Find where the given text appears and provide that cell's center as (x, y) coordinate. 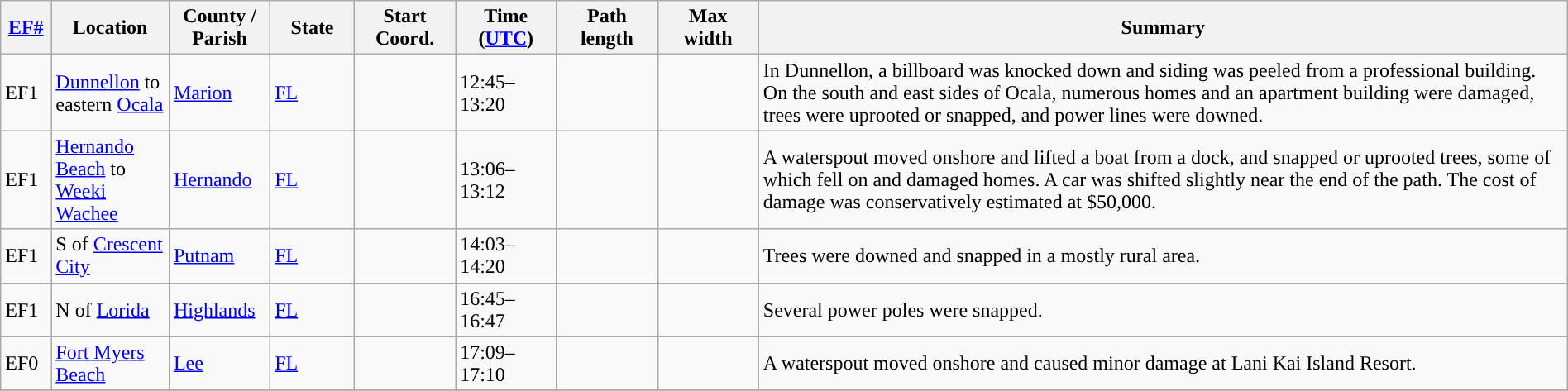
13:06–13:12 (506, 180)
14:03–14:20 (506, 256)
17:09–17:10 (506, 364)
16:45–16:47 (506, 309)
Start Coord. (404, 28)
12:45–13:20 (506, 93)
EF# (26, 28)
County / Parish (219, 28)
N of Lorida (111, 309)
Dunnellon to eastern Ocala (111, 93)
Fort Myers Beach (111, 364)
Path length (607, 28)
Hernando Beach to Weeki Wachee (111, 180)
Trees were downed and snapped in a mostly rural area. (1163, 256)
Max width (708, 28)
State (313, 28)
EF0 (26, 364)
Location (111, 28)
Hernando (219, 180)
Several power poles were snapped. (1163, 309)
Putnam (219, 256)
Summary (1163, 28)
S of Crescent City (111, 256)
A waterspout moved onshore and caused minor damage at Lani Kai Island Resort. (1163, 364)
Time (UTC) (506, 28)
Marion (219, 93)
Highlands (219, 309)
Lee (219, 364)
